Identify which cell holds the provided text, then report its [X, Y] central coordinate. 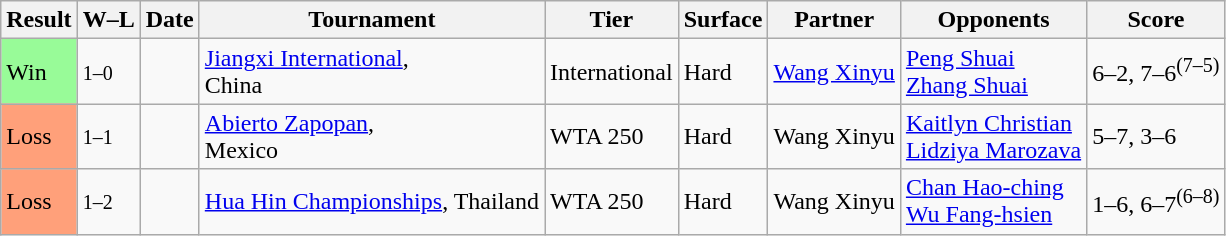
5–7, 3–6 [1156, 136]
Chan Hao-ching Wu Fang-hsien [993, 202]
1–6, 6–7(6–8) [1156, 202]
Hua Hin Championships, Thailand [372, 202]
6–2, 7–6(7–5) [1156, 72]
Opponents [993, 20]
Tournament [372, 20]
Result [39, 20]
Surface [723, 20]
Peng Shuai Zhang Shuai [993, 72]
Win [39, 72]
1–2 [108, 202]
Abierto Zapopan, Mexico [372, 136]
Date [170, 20]
Tier [612, 20]
International [612, 72]
1–1 [108, 136]
Score [1156, 20]
1–0 [108, 72]
Jiangxi International, China [372, 72]
W–L [108, 20]
Partner [834, 20]
Kaitlyn Christian Lidziya Marozava [993, 136]
